Extract the (X, Y) coordinate from the center of the cell holding the provided text.  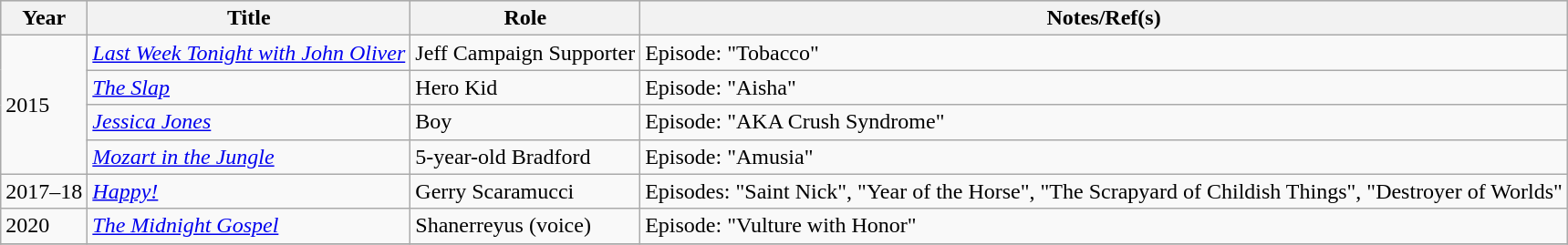
Episode: "Vulture with Honor" (1104, 226)
Title (249, 18)
Episode: "AKA Crush Syndrome" (1104, 122)
2020 (44, 226)
Role (525, 18)
The Midnight Gospel (249, 226)
Hero Kid (525, 87)
Jessica Jones (249, 122)
Episode: "Amusia" (1104, 157)
The Slap (249, 87)
Happy! (249, 191)
Notes/Ref(s) (1104, 18)
Episode: "Aisha" (1104, 87)
Episodes: "Saint Nick", "Year of the Horse", "The Scrapyard of Childish Things", "Destroyer of Worlds" (1104, 191)
Gerry Scaramucci (525, 191)
2015 (44, 105)
Episode: "Tobacco" (1104, 53)
Last Week Tonight with John Oliver (249, 53)
Mozart in the Jungle (249, 157)
5-year-old Bradford (525, 157)
Jeff Campaign Supporter (525, 53)
2017–18 (44, 191)
Boy (525, 122)
Year (44, 18)
Shanerreyus (voice) (525, 226)
